Return the (X, Y) coordinate for the center point of the cell that contains the specified text.  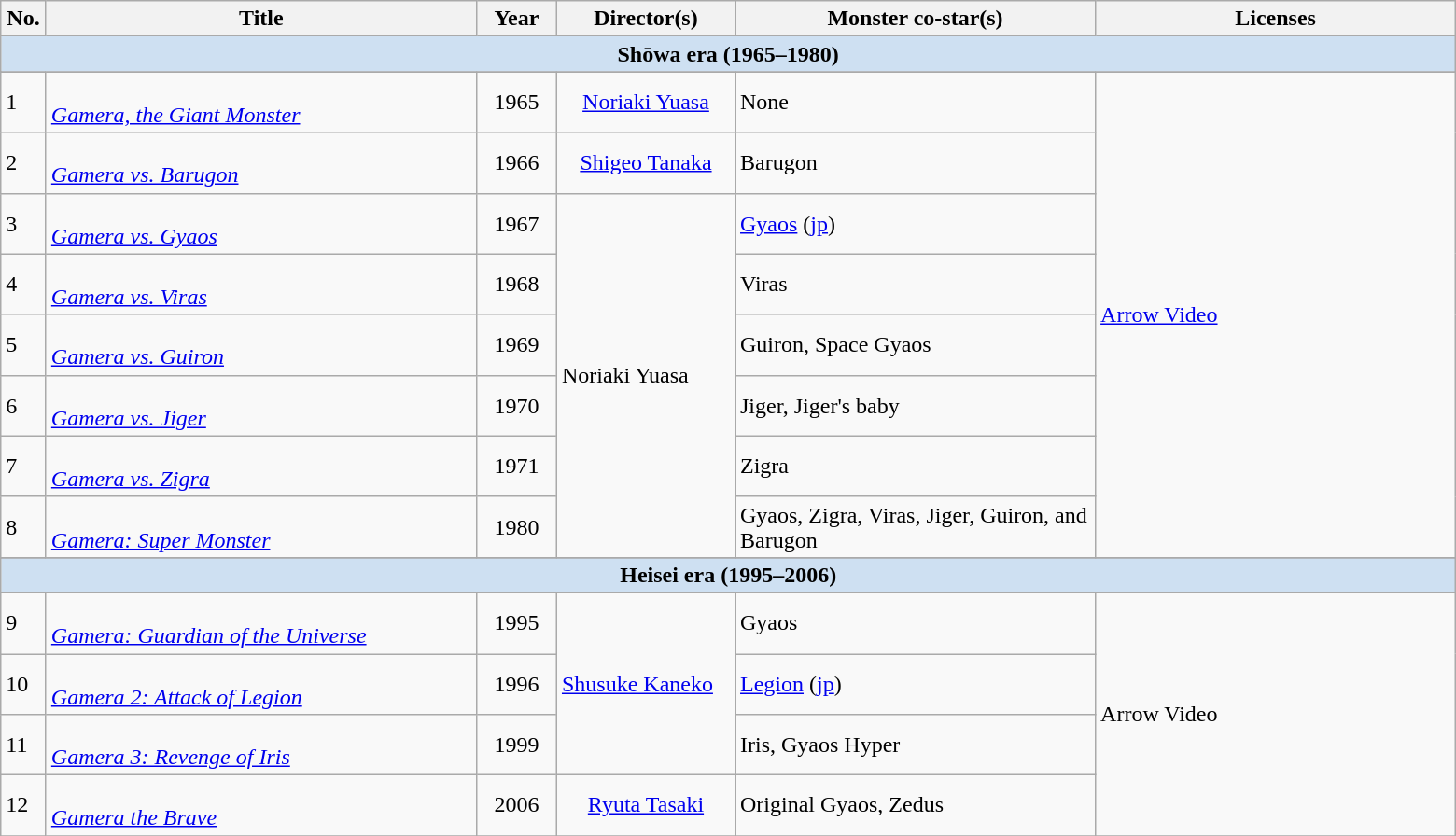
Shigeo Tanaka (646, 162)
Gamera, the Giant Monster (261, 103)
3 (24, 224)
Zigra (916, 467)
Gamera vs. Guiron (261, 345)
1969 (516, 345)
Gamera vs. Viras (261, 284)
1970 (516, 405)
Viras (916, 284)
Gamera vs. Jiger (261, 405)
9 (24, 623)
Gyaos (jp) (916, 224)
Legion (jp) (916, 683)
Gamera: Guardian of the Universe (261, 623)
Jiger, Jiger's baby (916, 405)
2 (24, 162)
11 (24, 745)
Barugon (916, 162)
1999 (516, 745)
Director(s) (646, 19)
1996 (516, 683)
7 (24, 467)
Ryuta Tasaki (646, 806)
1995 (516, 623)
Licenses (1276, 19)
Title (261, 19)
Gamera vs. Gyaos (261, 224)
5 (24, 345)
Gyaos, Zigra, Viras, Jiger, Guiron, and Barugon (916, 526)
Monster co-star(s) (916, 19)
Gamera 2: Attack of Legion (261, 683)
Shōwa era (1965–1980) (728, 54)
12 (24, 806)
Gamera vs. Zigra (261, 467)
6 (24, 405)
4 (24, 284)
Gamera: Super Monster (261, 526)
1971 (516, 467)
Shusuke Kaneko (646, 683)
No. (24, 19)
Year (516, 19)
1967 (516, 224)
1 (24, 103)
Iris, Gyaos Hyper (916, 745)
None (916, 103)
2006 (516, 806)
1968 (516, 284)
1980 (516, 526)
Gamera the Brave (261, 806)
Original Gyaos, Zedus (916, 806)
1965 (516, 103)
Guiron, Space Gyaos (916, 345)
Gyaos (916, 623)
Gamera 3: Revenge of Iris (261, 745)
8 (24, 526)
10 (24, 683)
Gamera vs. Barugon (261, 162)
1966 (516, 162)
Heisei era (1995–2006) (728, 575)
